For the text-containing cell, return its midpoint in [x, y] coordinate format. 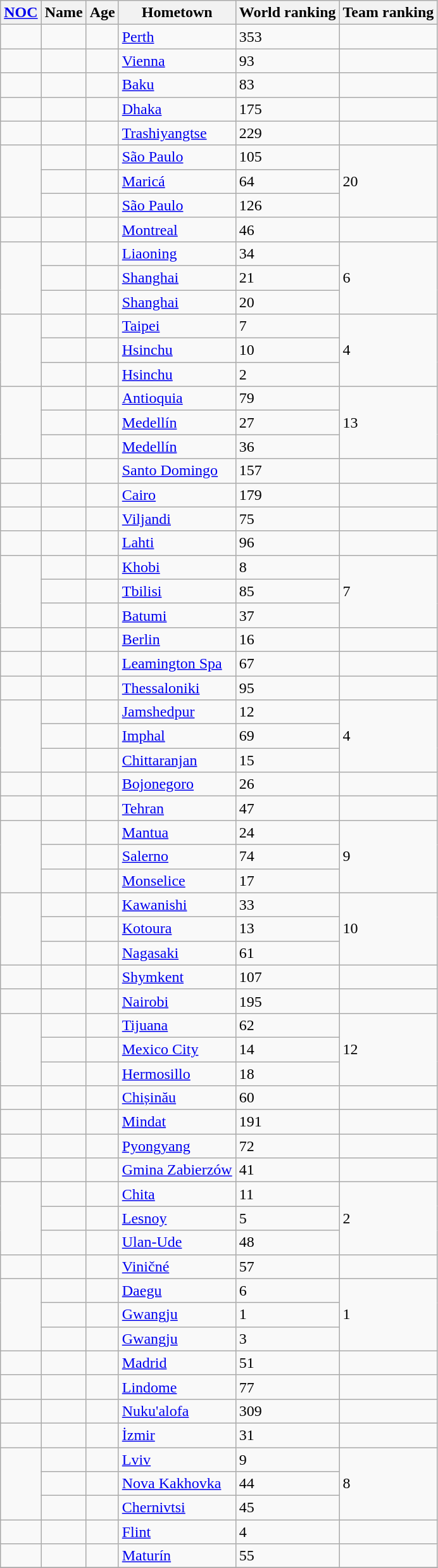
41 [287, 1170]
Dhaka [177, 109]
Viničné [177, 1266]
Monselice [177, 881]
27 [287, 423]
60 [287, 1098]
229 [287, 133]
61 [287, 953]
5 [287, 1218]
Tehran [177, 808]
Antioquia [177, 398]
107 [287, 977]
Nairobi [177, 1001]
Tbilisi [177, 591]
44 [287, 1484]
Pyongyang [177, 1146]
195 [287, 1001]
Taipei [177, 326]
51 [287, 1363]
Cairo [177, 495]
36 [287, 447]
Santo Domingo [177, 471]
31 [287, 1435]
Mantua [177, 832]
Gmina Zabierzów [177, 1170]
Madrid [177, 1363]
Lviv [177, 1459]
15 [287, 760]
157 [287, 471]
175 [287, 109]
Vienna [177, 61]
33 [287, 905]
47 [287, 808]
Name [63, 13]
Thessaloniki [177, 687]
46 [287, 229]
95 [287, 687]
Lesnoy [177, 1218]
34 [287, 253]
45 [287, 1508]
Bojonegoro [177, 784]
İzmir [177, 1435]
World ranking [287, 13]
NOC [21, 13]
Nagasaki [177, 953]
Chișinău [177, 1098]
48 [287, 1242]
Team ranking [389, 13]
191 [287, 1122]
74 [287, 857]
77 [287, 1387]
179 [287, 495]
Jamshedpur [177, 712]
Chernivtsi [177, 1508]
Trashiyangtse [177, 133]
Mindat [177, 1122]
Flint [177, 1532]
Ulan-Ude [177, 1242]
67 [287, 663]
83 [287, 85]
64 [287, 181]
96 [287, 543]
37 [287, 615]
Montreal [177, 229]
Tijuana [177, 1025]
18 [287, 1074]
Lahti [177, 543]
55 [287, 1556]
16 [287, 639]
Leamington Spa [177, 663]
Chittaranjan [177, 760]
Kotoura [177, 929]
Berlin [177, 639]
Kawanishi [177, 905]
62 [287, 1025]
26 [287, 784]
Daegu [177, 1291]
3 [287, 1339]
Chita [177, 1194]
Hermosillo [177, 1074]
93 [287, 61]
Nuku'alofa [177, 1411]
Shymkent [177, 977]
Viljandi [177, 519]
24 [287, 832]
85 [287, 591]
Imphal [177, 736]
Batumi [177, 615]
17 [287, 881]
57 [287, 1266]
72 [287, 1146]
Mexico City [177, 1049]
Perth [177, 37]
11 [287, 1194]
126 [287, 205]
Liaoning [177, 253]
14 [287, 1049]
105 [287, 157]
69 [287, 736]
21 [287, 277]
Age [103, 13]
79 [287, 398]
Baku [177, 85]
75 [287, 519]
Hometown [177, 13]
Maricá [177, 181]
353 [287, 37]
Nova Kakhovka [177, 1484]
Salerno [177, 857]
309 [287, 1411]
Lindome [177, 1387]
Maturín [177, 1556]
Khobi [177, 567]
